From the cell containing the given text, extract its center point as (x, y) coordinate. 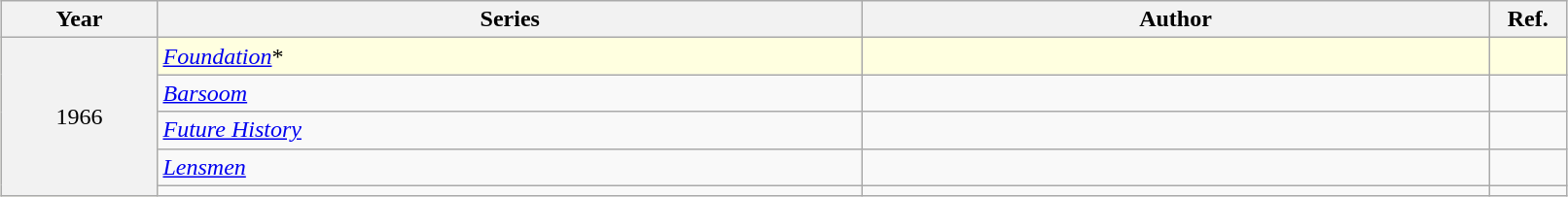
1966 (80, 116)
Lensmen (510, 167)
Barsoom (510, 93)
Foundation* (510, 56)
Author (1175, 19)
Ref. (1529, 19)
Series (510, 19)
Year (80, 19)
Future History (510, 130)
